From the cell containing the given text, extract its center point as (x, y) coordinate. 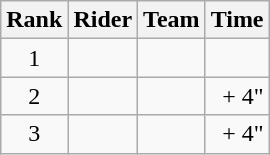
Team (172, 20)
Rider (103, 20)
1 (34, 58)
2 (34, 96)
Time (237, 20)
Rank (34, 20)
3 (34, 134)
